Find where the given text appears and provide that cell's center as [x, y] coordinate. 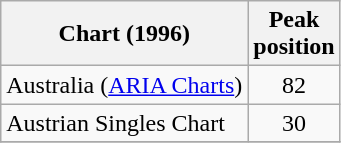
Austrian Singles Chart [124, 123]
Chart (1996) [124, 34]
30 [294, 123]
Peakposition [294, 34]
82 [294, 85]
Australia (ARIA Charts) [124, 85]
